Determine the (x, y) coordinate at the center of the cell enclosing the given text.  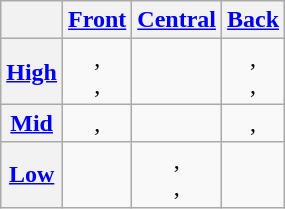
Low (32, 174)
Central (177, 20)
Back (254, 20)
Mid (32, 123)
Front (98, 20)
High (32, 72)
